Capture the cell that displays the provided text and extract its [X, Y] central coordinate. 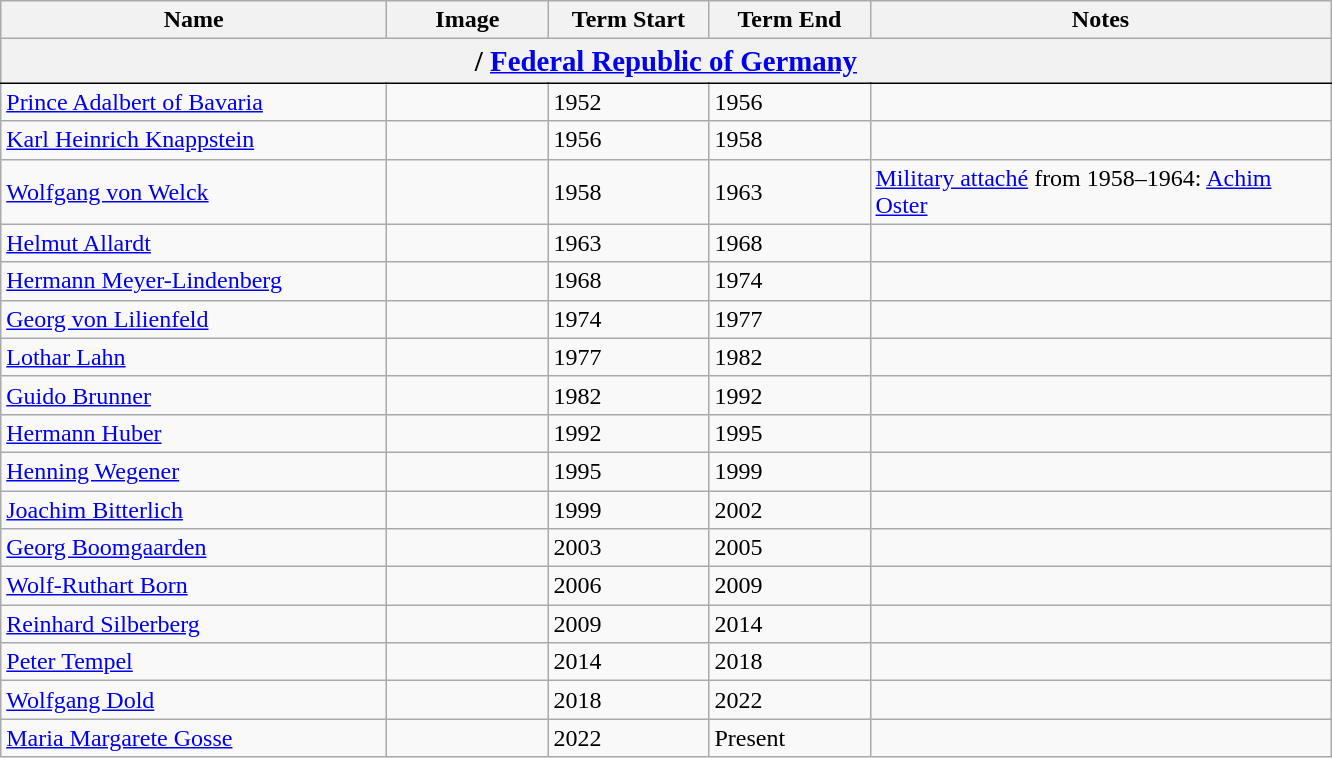
Peter Tempel [194, 662]
Hermann Huber [194, 433]
Wolfgang von Welck [194, 192]
2006 [628, 586]
/ Federal Republic of Germany [666, 61]
2005 [790, 548]
Wolfgang Dold [194, 700]
Military attaché from 1958–1964: Achim Oster [1100, 192]
Henning Wegener [194, 471]
Notes [1100, 20]
Wolf-Ruthart Born [194, 586]
Term End [790, 20]
Present [790, 738]
Helmut Allardt [194, 243]
Name [194, 20]
Image [468, 20]
Georg Boomgaarden [194, 548]
Guido Brunner [194, 395]
1952 [628, 102]
Georg von Lilienfeld [194, 319]
2003 [628, 548]
Reinhard Silberberg [194, 624]
Term Start [628, 20]
Joachim Bitterlich [194, 509]
Lothar Lahn [194, 357]
Prince Adalbert of Bavaria [194, 102]
2002 [790, 509]
Maria Margarete Gosse [194, 738]
Karl Heinrich Knappstein [194, 140]
Hermann Meyer-Lindenberg [194, 281]
